Pinpoint the cell where the given text exists, returning its (x, y) midpoint coordinate. 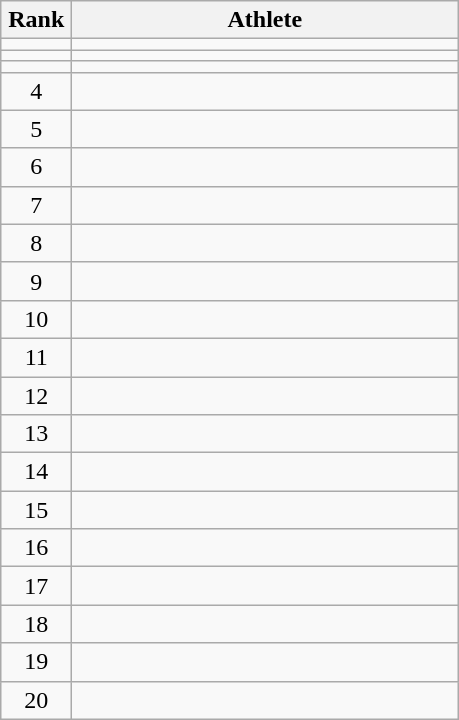
8 (36, 243)
11 (36, 357)
Rank (36, 20)
12 (36, 395)
7 (36, 205)
4 (36, 91)
17 (36, 586)
16 (36, 548)
18 (36, 624)
10 (36, 319)
9 (36, 281)
13 (36, 434)
15 (36, 510)
20 (36, 700)
6 (36, 167)
19 (36, 662)
14 (36, 472)
5 (36, 129)
Athlete (265, 20)
